Search for the cell housing the specified text and yield its [x, y] center coordinate. 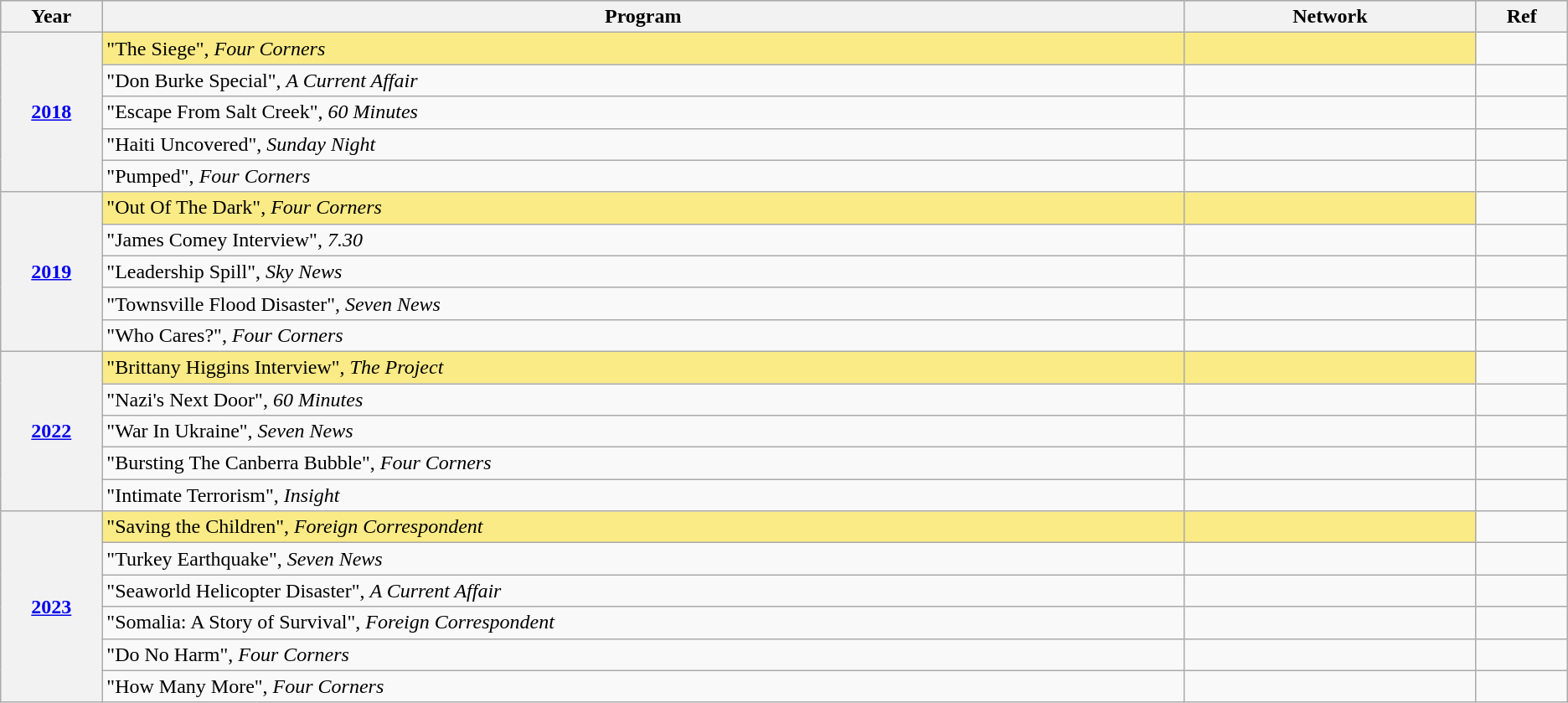
2018 [52, 112]
"Seaworld Helicopter Disaster", A Current Affair [643, 591]
Network [1330, 17]
"Escape From Salt Creek", 60 Minutes [643, 112]
"Nazi's Next Door", 60 Minutes [643, 400]
"Intimate Terrorism", Insight [643, 495]
"War In Ukraine", Seven News [643, 432]
Ref [1521, 17]
"Turkey Earthquake", Seven News [643, 559]
"Haiti Uncovered", Sunday Night [643, 144]
"Pumped", Four Corners [643, 176]
"Townsville Flood Disaster", Seven News [643, 303]
"Saving the Children", Foreign Correspondent [643, 527]
"Bursting The Canberra Bubble", Four Corners [643, 463]
2019 [52, 271]
"Somalia: A Story of Survival", Foreign Correspondent [643, 623]
Year [52, 17]
2023 [52, 607]
"Don Burke Special", A Current Affair [643, 80]
"Who Cares?", Four Corners [643, 335]
"The Siege", Four Corners [643, 49]
2022 [52, 431]
Program [643, 17]
"Out Of The Dark", Four Corners [643, 208]
"Do No Harm", Four Corners [643, 654]
"Leadership Spill", Sky News [643, 271]
"Brittany Higgins Interview", The Project [643, 367]
"James Comey Interview", 7.30 [643, 240]
"How Many More", Four Corners [643, 686]
